Identify which cell holds the provided text, then report its (x, y) central coordinate. 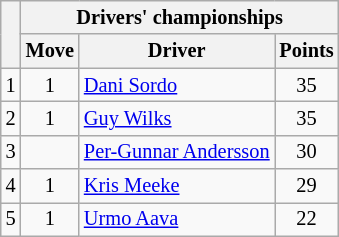
Dani Sordo (177, 85)
Drivers' championships (180, 17)
Kris Meeke (177, 186)
29 (307, 186)
Guy Wilks (177, 118)
4 (11, 186)
Move (50, 51)
Points (307, 51)
Per-Gunnar Andersson (177, 152)
22 (307, 219)
30 (307, 152)
3 (11, 152)
Driver (177, 51)
5 (11, 219)
Urmo Aava (177, 219)
2 (11, 118)
